Output the (x, y) coordinate of the center of the cell containing the given text.  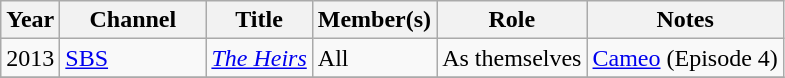
SBS (133, 58)
Year (30, 20)
Role (512, 20)
The Heirs (259, 58)
All (374, 58)
Cameo (Episode 4) (685, 58)
2013 (30, 58)
Title (259, 20)
Member(s) (374, 20)
Notes (685, 20)
Channel (133, 20)
As themselves (512, 58)
